Return (X, Y) of the center of cell containing provided text 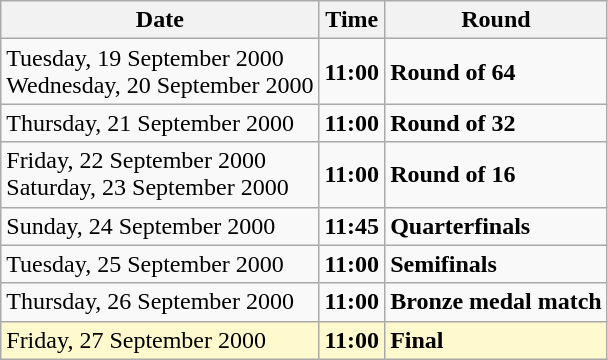
Thursday, 26 September 2000 (160, 302)
Bronze medal match (496, 302)
Round of 32 (496, 123)
Friday, 22 September 2000Saturday, 23 September 2000 (160, 174)
Round (496, 20)
Time (352, 20)
Semifinals (496, 264)
Quarterfinals (496, 226)
Friday, 27 September 2000 (160, 340)
Date (160, 20)
Round of 16 (496, 174)
Tuesday, 25 September 2000 (160, 264)
Thursday, 21 September 2000 (160, 123)
Sunday, 24 September 2000 (160, 226)
Tuesday, 19 September 2000Wednesday, 20 September 2000 (160, 72)
11:45 (352, 226)
Final (496, 340)
Round of 64 (496, 72)
